Find where the given text appears and provide that cell's center as [x, y] coordinate. 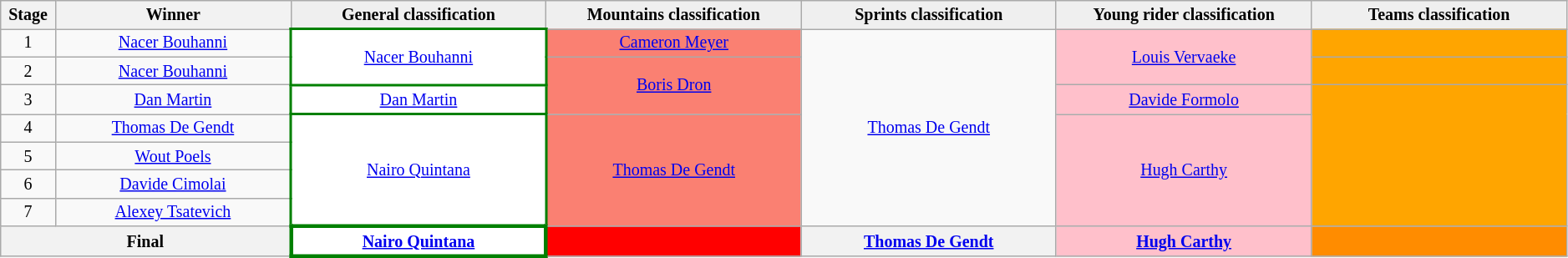
5 [28, 157]
Winner [173, 15]
Davide Cimolai [173, 184]
Young rider classification [1183, 15]
Cameron Meyer [673, 43]
Stage [28, 15]
1 [28, 43]
2 [28, 72]
3 [28, 100]
4 [28, 129]
Final [146, 241]
General classification [418, 15]
Davide Formolo [1183, 100]
Wout Poels [173, 157]
7 [28, 212]
Teams classification [1439, 15]
Sprints classification [929, 15]
Boris Dron [673, 86]
Mountains classification [673, 15]
Alexey Tsatevich [173, 212]
Louis Vervaeke [1183, 57]
6 [28, 184]
